From the cell containing the given text, extract its center point as (x, y) coordinate. 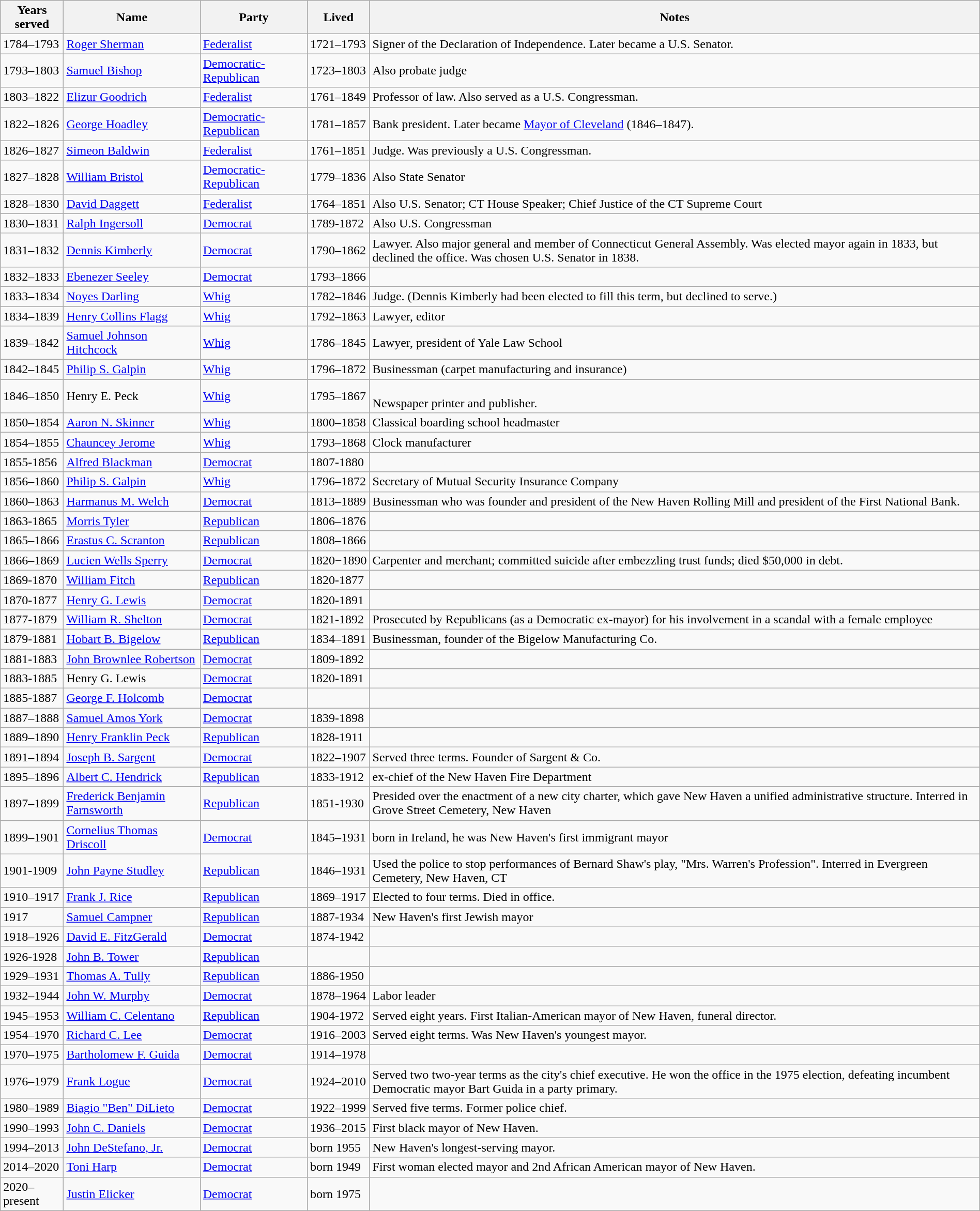
1879-1881 (32, 639)
1856–1860 (32, 482)
Lawyer, president of Yale Law School (675, 343)
1761–1849 (338, 97)
born 1955 (338, 1147)
Also U.S. Congressman (675, 223)
Erastus C. Scranton (132, 541)
Ralph Ingersoll (132, 223)
1842–1845 (32, 370)
1863-1865 (32, 521)
Used the police to stop performances of Bernard Shaw's play, "Mrs. Warren's Profession". Interred in Evergreen Cemetery, New Haven, CT (675, 870)
Judge. (Dennis Kimberly had been elected to fill this term, but declined to serve.) (675, 296)
1827–1828 (32, 177)
Samuel Campner (132, 917)
Served three terms. Founder of Sargent & Co. (675, 757)
Party (253, 18)
1889–1890 (32, 738)
1779–1836 (338, 177)
Chauncey Jerome (132, 442)
Toni Harp (132, 1167)
Elected to four terms. Died in office. (675, 897)
1877-1879 (32, 619)
1820−1890 (338, 560)
1793–1803 (32, 70)
Secretary of Mutual Security Insurance Company (675, 482)
Henry Franklin Peck (132, 738)
1922–1999 (338, 1108)
1831–1832 (32, 250)
Frederick Benjamin Farnsworth (132, 803)
1860–1863 (32, 501)
1850–1854 (32, 423)
1870-1877 (32, 600)
1970–1975 (32, 1055)
John C. Daniels (132, 1128)
1826–1827 (32, 150)
1793–1866 (338, 277)
ex-chief of the New Haven Fire Department (675, 777)
Signer of the Declaration of Independence. Later became a U.S. Senator. (675, 44)
New Haven's first Jewish mayor (675, 917)
1784–1793 (32, 44)
1926-1928 (32, 956)
1792–1863 (338, 316)
Aaron N. Skinner (132, 423)
1895–1896 (32, 777)
David E. FitzGerald (132, 937)
1846–1931 (338, 870)
William Fitch (132, 580)
1917 (32, 917)
1886-1950 (338, 976)
Biagio "Ben" DiLieto (132, 1108)
1865–1866 (32, 541)
1885-1887 (32, 698)
Lawyer, editor (675, 316)
Lucien Wells Sperry (132, 560)
Roger Sherman (132, 44)
Thomas A. Tully (132, 976)
1976–1979 (32, 1081)
1854–1855 (32, 442)
1881-1883 (32, 659)
Samuel Bishop (132, 70)
Ebenezer Seeley (132, 277)
1990–1993 (32, 1128)
Served eight terms. Was New Haven's youngest mayor. (675, 1035)
Henry Collins Flagg (132, 316)
1899–1901 (32, 837)
John B. Tower (132, 956)
1904-1972 (338, 1016)
Elizur Goodrich (132, 97)
1846–1850 (32, 396)
Cornelius Thomas Driscoll (132, 837)
1833-1912 (338, 777)
1936–2015 (338, 1128)
1891–1894 (32, 757)
Henry E. Peck (132, 396)
Alfred Blackman (132, 462)
Yearsserved (32, 18)
Morris Tyler (132, 521)
1839-1898 (338, 718)
Hobart B. Bigelow (132, 639)
1901-1909 (32, 870)
William R. Shelton (132, 619)
1795–1867 (338, 396)
1821-1892 (338, 619)
Clock manufacturer (675, 442)
Samuel Johnson Hitchcock (132, 343)
Frank Logue (132, 1081)
1822–1907 (338, 757)
1828-1911 (338, 738)
2020–present (32, 1194)
Noyes Darling (132, 296)
Businessman, founder of the Bigelow Manufacturing Co. (675, 639)
1869–1917 (338, 897)
1866–1869 (32, 560)
John Payne Studley (132, 870)
Served eight years. First Italian-American mayor of New Haven, funeral director. (675, 1016)
1822–1826 (32, 124)
Simeon Baldwin (132, 150)
1914–1978 (338, 1055)
1932–1944 (32, 995)
1723–1803 (338, 70)
Newspaper printer and publisher. (675, 396)
born 1975 (338, 1194)
1820-1877 (338, 580)
Judge. Was previously a U.S. Congressman. (675, 150)
1789-1872 (338, 223)
1878–1964 (338, 995)
Businessman (carpet manufacturing and insurance) (675, 370)
1761–1851 (338, 150)
1828–1830 (32, 204)
1887–1888 (32, 718)
1834–1891 (338, 639)
Also U.S. Senator; CT House Speaker; Chief Justice of the CT Supreme Court (675, 204)
born in Ireland, he was New Haven's first immigrant mayor (675, 837)
1782–1846 (338, 296)
1839–1842 (32, 343)
1869-1870 (32, 580)
1851-1930 (338, 803)
2014–2020 (32, 1167)
1790–1862 (338, 250)
New Haven's longest-serving mayor. (675, 1147)
1721–1793 (338, 44)
1855-1856 (32, 462)
1845–1931 (338, 837)
1874-1942 (338, 937)
1781–1857 (338, 124)
George Hoadley (132, 124)
1832–1833 (32, 277)
Prosecuted by Republicans (as a Democratic ex-mayor) for his involvement in a scandal with a female employee (675, 619)
1897–1899 (32, 803)
Name (132, 18)
Served five terms. Former police chief. (675, 1108)
1945–1953 (32, 1016)
Classical boarding school headmaster (675, 423)
1916–2003 (338, 1035)
Also probate judge (675, 70)
1910–1917 (32, 897)
1786–1845 (338, 343)
Professor of law. Also served as a U.S. Congressman. (675, 97)
Bartholomew F. Guida (132, 1055)
1924–2010 (338, 1081)
Justin Elicker (132, 1194)
Albert C. Hendrick (132, 777)
1764–1851 (338, 204)
1834–1839 (32, 316)
Joseph B. Sargent (132, 757)
1803–1822 (32, 97)
1929–1931 (32, 976)
born 1949 (338, 1167)
1813–1889 (338, 501)
John W. Murphy (132, 995)
1887-1934 (338, 917)
Labor leader (675, 995)
1883-1885 (32, 679)
1807-1880 (338, 462)
Frank J. Rice (132, 897)
1833–1834 (32, 296)
Samuel Amos York (132, 718)
1918–1926 (32, 937)
1954–1970 (32, 1035)
George F. Holcomb (132, 698)
First woman elected mayor and 2nd African American mayor of New Haven. (675, 1167)
1800–1858 (338, 423)
Carpenter and merchant; committed suicide after embezzling trust funds; died $50,000 in debt. (675, 560)
Bank president. Later became Mayor of Cleveland (1846–1847). (675, 124)
Notes (675, 18)
1806–1876 (338, 521)
1830–1831 (32, 223)
Richard C. Lee (132, 1035)
John DeStefano, Jr. (132, 1147)
Lived (338, 18)
First black mayor of New Haven. (675, 1128)
Also State Senator (675, 177)
William Bristol (132, 177)
John Brownlee Robertson (132, 659)
1980–1989 (32, 1108)
1809-1892 (338, 659)
Businessman who was founder and president of the New Haven Rolling Mill and president of the First National Bank. (675, 501)
Dennis Kimberly (132, 250)
1994–2013 (32, 1147)
1808–1866 (338, 541)
William C. Celentano (132, 1016)
Harmanus M. Welch (132, 501)
1793–1868 (338, 442)
David Daggett (132, 204)
